Return the [x, y] coordinate for the center point of the cell that contains the specified text.  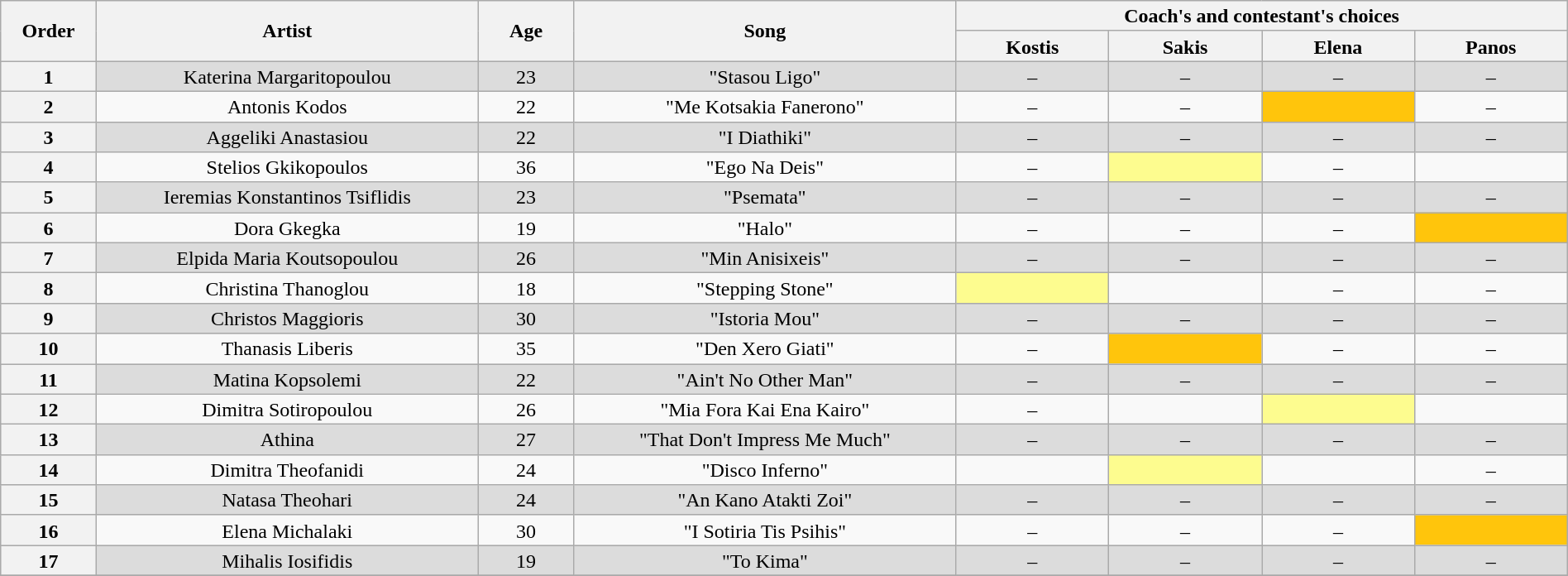
13 [49, 440]
Katerina Margaritopoulou [287, 76]
16 [49, 530]
Dimitra Theofanidi [287, 470]
"I Diathiki" [765, 137]
12 [49, 409]
2 [49, 106]
Stelios Gkikopoulos [287, 167]
"Den Xero Giati" [765, 349]
"Stepping Stone" [765, 288]
Thanasis Liberis [287, 349]
Panos [1490, 46]
"I Sotiria Tis Psihis" [765, 530]
Antonis Kodos [287, 106]
Sakis [1186, 46]
6 [49, 228]
"Ain't No Other Man" [765, 379]
9 [49, 318]
Natasa Theohari [287, 500]
Dimitra Sotiropoulou [287, 409]
36 [526, 167]
1 [49, 76]
27 [526, 440]
Christos Maggioris [287, 318]
Elena [1338, 46]
Artist [287, 31]
14 [49, 470]
3 [49, 137]
15 [49, 500]
"To Kima" [765, 561]
"That Don't Impress Me Much" [765, 440]
Matina Kopsolemi [287, 379]
Christina Thanoglou [287, 288]
"Me Kotsakia Fanerono" [765, 106]
"An Kano Atakti Zoi" [765, 500]
11 [49, 379]
5 [49, 197]
18 [526, 288]
Athina [287, 440]
"Mia Fora Kai Ena Kairo" [765, 409]
7 [49, 258]
"Ego Na Deis" [765, 167]
Ieremias Konstantinos Tsiflidis [287, 197]
Order [49, 31]
"Min Anisixeis" [765, 258]
Song [765, 31]
"Istoria Mou" [765, 318]
Mihalis Iosifidis [287, 561]
"Halo" [765, 228]
Elena Michalaki [287, 530]
4 [49, 167]
"Stasou Ligo" [765, 76]
Kostis [1032, 46]
35 [526, 349]
Elpida Maria Koutsopoulou [287, 258]
Coach's and contestant's choices [1262, 17]
10 [49, 349]
Aggeliki Anastasiou [287, 137]
8 [49, 288]
17 [49, 561]
"Disco Inferno" [765, 470]
Age [526, 31]
Dora Gkegka [287, 228]
"Psemata" [765, 197]
